Find where the given text appears and provide that cell's center as [x, y] coordinate. 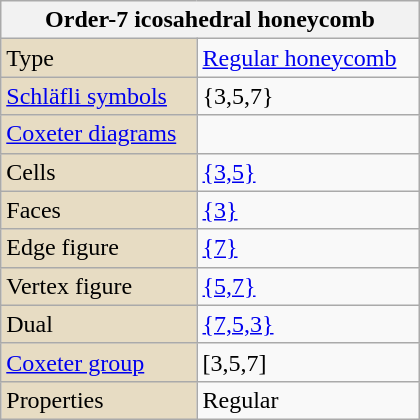
{3} [308, 210]
Order-7 icosahedral honeycomb [210, 20]
Edge figure [99, 248]
Dual [99, 324]
Cells [99, 172]
Properties [99, 400]
Coxeter group [99, 362]
{7,5,3} [308, 324]
Faces [99, 210]
{5,7} [308, 286]
Type [99, 58]
[3,5,7] [308, 362]
{3,5} [308, 172]
{7} [308, 248]
Regular honeycomb [308, 58]
Regular [308, 400]
{3,5,7} [308, 96]
Vertex figure [99, 286]
Coxeter diagrams [99, 134]
Schläfli symbols [99, 96]
